Capture the cell that displays the provided text and extract its [X, Y] central coordinate. 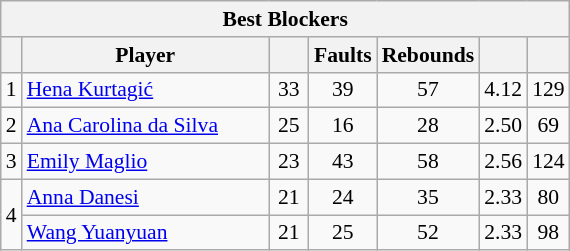
23 [289, 162]
Faults [343, 55]
16 [343, 126]
35 [428, 197]
52 [428, 233]
43 [343, 162]
4 [12, 214]
Rebounds [428, 55]
Emily Maglio [146, 162]
Wang Yuanyuan [146, 233]
4.12 [503, 90]
80 [548, 197]
33 [289, 90]
Ana Carolina da Silva [146, 126]
Anna Danesi [146, 197]
58 [428, 162]
2.50 [503, 126]
129 [548, 90]
Player [146, 55]
124 [548, 162]
3 [12, 162]
28 [428, 126]
98 [548, 233]
57 [428, 90]
Hena Kurtagić [146, 90]
2.56 [503, 162]
69 [548, 126]
24 [343, 197]
2 [12, 126]
Best Blockers [286, 19]
1 [12, 90]
39 [343, 90]
